Pinpoint the cell where the given text exists, returning its [x, y] midpoint coordinate. 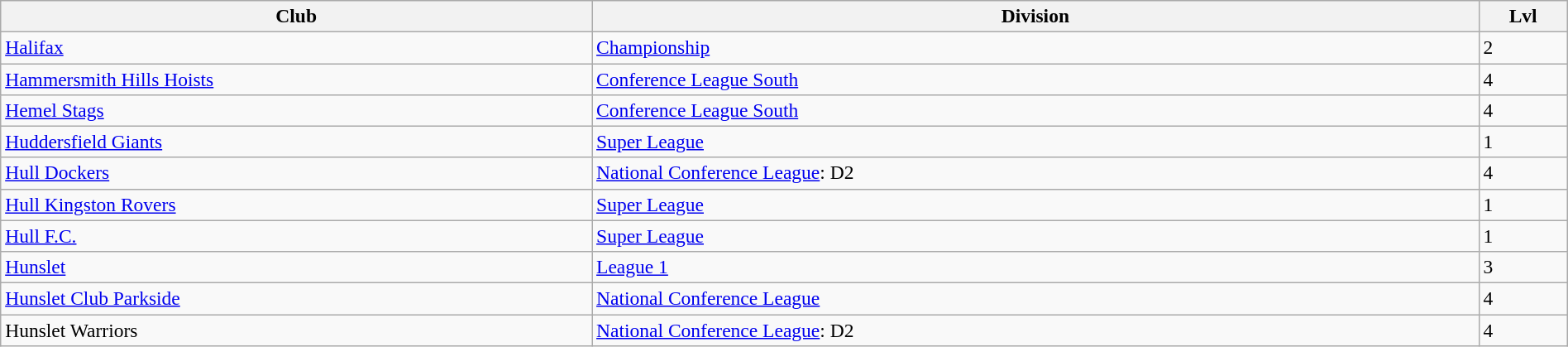
Halifax [296, 47]
Club [296, 16]
Lvl [1523, 16]
2 [1523, 47]
Hammersmith Hills Hoists [296, 79]
Hunslet Club Parkside [296, 298]
Hull Dockers [296, 173]
Division [1035, 16]
Hull Kingston Rovers [296, 205]
National Conference League [1035, 298]
Hunslet Warriors [296, 330]
3 [1523, 267]
League 1 [1035, 267]
Hull F.C. [296, 236]
Championship [1035, 47]
Hunslet [296, 267]
Huddersfield Giants [296, 142]
Hemel Stags [296, 110]
